Provide the (X, Y) coordinate of the cell's center where the given text is located.  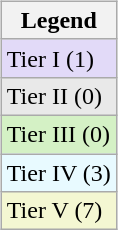
Tier III (0) (58, 134)
Tier IV (3) (58, 173)
Tier I (1) (58, 58)
Tier V (7) (58, 211)
Legend (58, 20)
Tier II (0) (58, 96)
